Determine the (x, y) coordinate at the center of the cell enclosing the given text.  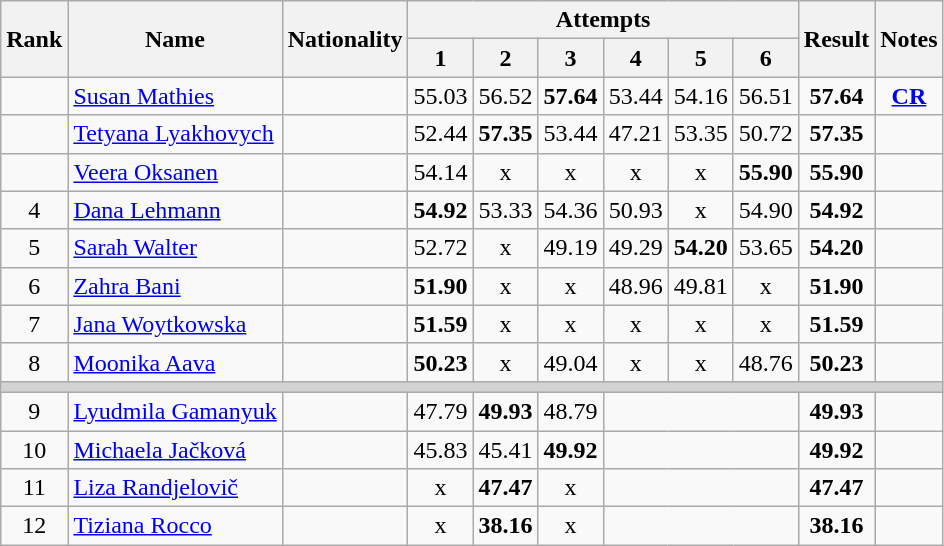
3 (570, 58)
Attempts (603, 20)
45.83 (440, 449)
49.81 (700, 286)
53.35 (700, 134)
Notes (909, 39)
CR (909, 96)
55.03 (440, 96)
54.90 (766, 210)
Result (836, 39)
Nationality (345, 39)
7 (34, 324)
49.04 (570, 362)
Name (175, 39)
2 (506, 58)
Zahra Bani (175, 286)
10 (34, 449)
50.93 (636, 210)
Tiziana Rocco (175, 526)
53.33 (506, 210)
Jana Woytkowska (175, 324)
Veera Oksanen (175, 172)
56.51 (766, 96)
Tetyana Lyakhovych (175, 134)
Lyudmila Gamanyuk (175, 411)
47.21 (636, 134)
Liza Randjelovič (175, 488)
Sarah Walter (175, 248)
47.79 (440, 411)
49.29 (636, 248)
Dana Lehmann (175, 210)
50.72 (766, 134)
45.41 (506, 449)
56.52 (506, 96)
9 (34, 411)
48.76 (766, 362)
52.44 (440, 134)
52.72 (440, 248)
49.19 (570, 248)
54.14 (440, 172)
12 (34, 526)
54.16 (700, 96)
Moonika Aava (175, 362)
Rank (34, 39)
Susan Mathies (175, 96)
Michaela Jačková (175, 449)
1 (440, 58)
11 (34, 488)
54.36 (570, 210)
8 (34, 362)
53.65 (766, 248)
48.79 (570, 411)
48.96 (636, 286)
